Return the (x, y) coordinate for the center point of the cell that contains the specified text.  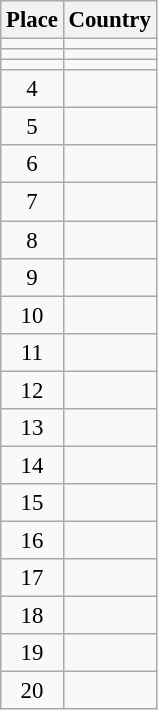
14 (32, 465)
5 (32, 127)
18 (32, 616)
Place (32, 20)
8 (32, 240)
11 (32, 352)
19 (32, 653)
12 (32, 390)
20 (32, 691)
7 (32, 202)
13 (32, 428)
15 (32, 503)
4 (32, 89)
17 (32, 578)
10 (32, 315)
16 (32, 540)
6 (32, 165)
Country (110, 20)
9 (32, 277)
